Locate the cell with the specified text and output its (x, y) center coordinate. 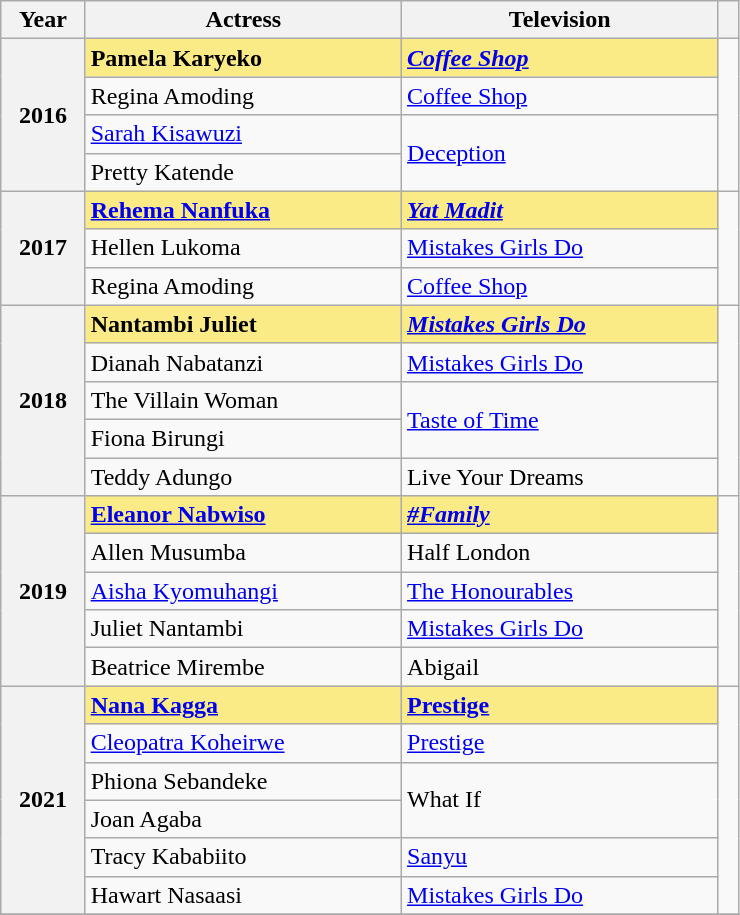
Yat Madit (560, 210)
Eleanor Nabwiso (243, 515)
Sanyu (560, 857)
Nantambi Juliet (243, 324)
Tracy Kababiito (243, 857)
The Honourables (560, 591)
Television (560, 20)
Year (43, 20)
Allen Musumba (243, 553)
Beatrice Mirembe (243, 667)
Deception (560, 153)
Cleopatra Koheirwe (243, 743)
Aisha Kyomuhangi (243, 591)
Juliet Nantambi (243, 629)
Joan Agaba (243, 819)
Dianah Nabatanzi (243, 362)
Phiona Sebandeke (243, 781)
Actress (243, 20)
The Villain Woman (243, 400)
Hellen Lukoma (243, 248)
Rehema Nanfuka (243, 210)
2021 (43, 800)
2017 (43, 248)
Abigail (560, 667)
#Family (560, 515)
Pamela Karyeko (243, 58)
Fiona Birungi (243, 438)
Half London (560, 553)
2019 (43, 591)
Live Your Dreams (560, 477)
Sarah Kisawuzi (243, 134)
Hawart Nasaasi (243, 895)
Teddy Adungo (243, 477)
What If (560, 800)
2018 (43, 400)
Nana Kagga (243, 705)
Pretty Katende (243, 172)
2016 (43, 115)
Taste of Time (560, 419)
